Identify which cell holds the provided text, then report its (X, Y) central coordinate. 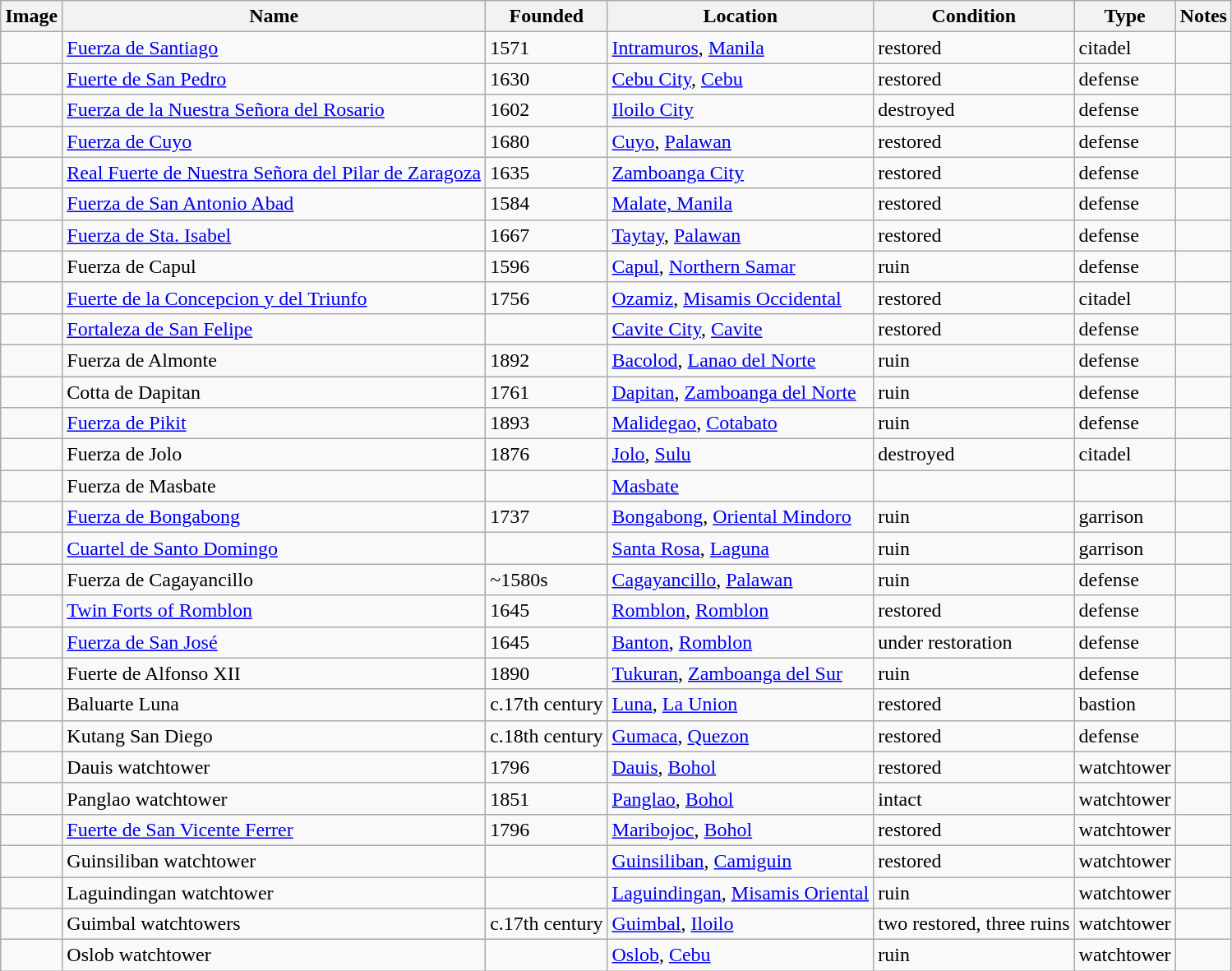
Tukuran, Zamboanga del Sur (741, 673)
Panglao watchtower (275, 798)
1851 (547, 798)
1584 (547, 204)
1680 (547, 141)
Fuerza de Santiago (275, 48)
Condition (974, 16)
Iloilo City (741, 110)
1571 (547, 48)
Santa Rosa, Laguna (741, 548)
1596 (547, 266)
1893 (547, 423)
Malidegao, Cotabato (741, 423)
1602 (547, 110)
Bongabong, Oriental Mindoro (741, 517)
Guinsiliban watchtower (275, 861)
Laguindingan watchtower (275, 892)
under restoration (974, 642)
Gumaca, Quezon (741, 736)
Laguindingan, Misamis Oriental (741, 892)
Capul, Northern Samar (741, 266)
Fuerza de Pikit (275, 423)
Fuerte de Alfonso XII (275, 673)
Fuerza de Cuyo (275, 141)
Notes (1203, 16)
Banton, Romblon (741, 642)
1876 (547, 455)
Malate, Manila (741, 204)
Dapitan, Zamboanga del Norte (741, 392)
bastion (1124, 705)
Zamboanga City (741, 173)
Fuerza de San José (275, 642)
1761 (547, 392)
Oslob, Cebu (741, 955)
Fuerza de Cagayancillo (275, 580)
Luna, La Union (741, 705)
~1580s (547, 580)
Oslob watchtower (275, 955)
Fuerza de Almonte (275, 360)
Taytay, Palawan (741, 235)
Baluarte Luna (275, 705)
Cuyo, Palawan (741, 141)
Maribojoc, Bohol (741, 830)
Dauis watchtower (275, 767)
1635 (547, 173)
Fuerza de Masbate (275, 486)
Cagayancillo, Palawan (741, 580)
Twin Forts of Romblon (275, 611)
Fortaleza de San Felipe (275, 329)
Cuartel de Santo Domingo (275, 548)
Cavite City, Cavite (741, 329)
1630 (547, 79)
Fuerza de la Nuestra Señora del Rosario (275, 110)
Image (31, 16)
Fuerza de Sta. Isabel (275, 235)
1890 (547, 673)
Location (741, 16)
Real Fuerte de Nuestra Señora del Pilar de Zaragoza (275, 173)
Fuerza de Bongabong (275, 517)
Jolo, Sulu (741, 455)
Fuerte de San Pedro (275, 79)
two restored, three ruins (974, 924)
Fuerte de la Concepcion y del Triunfo (275, 298)
Dauis, Bohol (741, 767)
Ozamiz, Misamis Occidental (741, 298)
1892 (547, 360)
Type (1124, 16)
Fuerte de San Vicente Ferrer (275, 830)
Bacolod, Lanao del Norte (741, 360)
Fuerza de San Antonio Abad (275, 204)
Fuerza de Jolo (275, 455)
Cebu City, Cebu (741, 79)
Panglao, Bohol (741, 798)
c.18th century (547, 736)
1667 (547, 235)
Founded (547, 16)
Guimbal, Iloilo (741, 924)
Name (275, 16)
Guimbal watchtowers (275, 924)
Guinsiliban, Camiguin (741, 861)
Kutang San Diego (275, 736)
1737 (547, 517)
Cotta de Dapitan (275, 392)
Romblon, Romblon (741, 611)
Fuerza de Capul (275, 266)
Intramuros, Manila (741, 48)
1756 (547, 298)
Masbate (741, 486)
intact (974, 798)
